Scan for the cell matching the given text and deliver its [X, Y] coordinate at center. 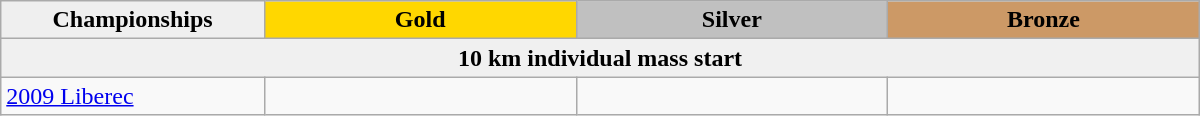
Gold [420, 20]
Championships [133, 20]
2009 Liberec [133, 96]
Bronze [1044, 20]
Silver [732, 20]
10 km individual mass start [600, 58]
